Search for the cell housing the specified text and yield its [X, Y] center coordinate. 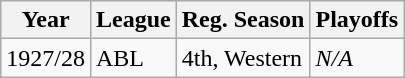
4th, Western [243, 58]
1927/28 [46, 58]
ABL [133, 58]
Reg. Season [243, 20]
League [133, 20]
Year [46, 20]
N/A [357, 58]
Playoffs [357, 20]
